Return (x, y) of the center of cell containing provided text 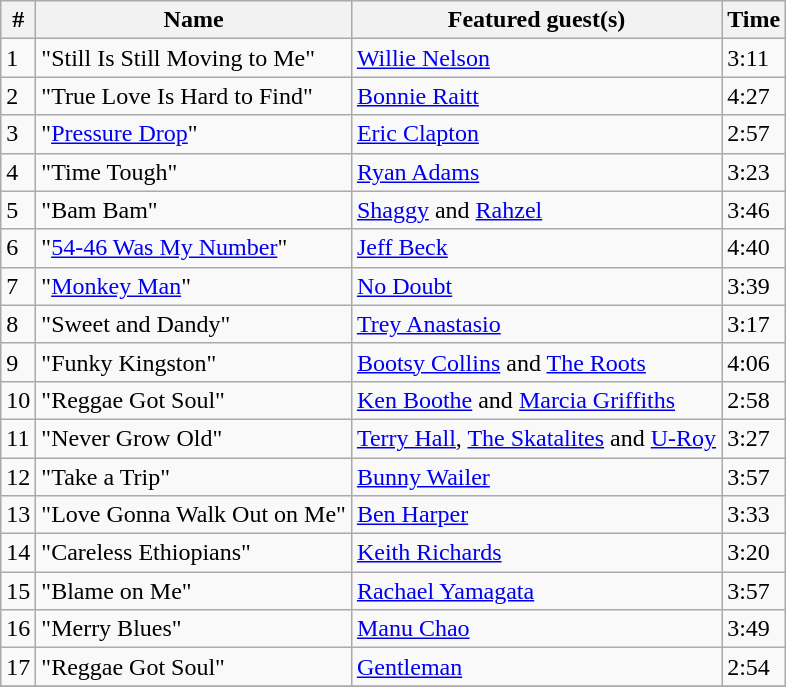
Bootsy Collins and The Roots (536, 362)
5 (18, 210)
13 (18, 515)
6 (18, 248)
"Blame on Me" (194, 591)
1 (18, 58)
4:40 (754, 248)
3:20 (754, 553)
11 (18, 438)
4 (18, 172)
"True Love Is Hard to Find" (194, 96)
"54-46 Was My Number" (194, 248)
3:49 (754, 629)
Keith Richards (536, 553)
"Merry Blues" (194, 629)
3:17 (754, 324)
"Never Grow Old" (194, 438)
3:23 (754, 172)
# (18, 20)
Trey Anastasio (536, 324)
Bonnie Raitt (536, 96)
Terry Hall, The Skatalites and U-Roy (536, 438)
"Sweet and Dandy" (194, 324)
Gentleman (536, 667)
4:27 (754, 96)
Featured guest(s) (536, 20)
15 (18, 591)
"Funky Kingston" (194, 362)
3 (18, 134)
Time (754, 20)
8 (18, 324)
3:27 (754, 438)
Willie Nelson (536, 58)
"Time Tough" (194, 172)
Name (194, 20)
Shaggy and Rahzel (536, 210)
14 (18, 553)
3:33 (754, 515)
12 (18, 477)
4:06 (754, 362)
16 (18, 629)
"Love Gonna Walk Out on Me" (194, 515)
7 (18, 286)
Bunny Wailer (536, 477)
No Doubt (536, 286)
Ryan Adams (536, 172)
Manu Chao (536, 629)
3:39 (754, 286)
3:11 (754, 58)
Ben Harper (536, 515)
"Still Is Still Moving to Me" (194, 58)
Jeff Beck (536, 248)
2 (18, 96)
"Take a Trip" (194, 477)
"Bam Bam" (194, 210)
2:57 (754, 134)
"Monkey Man" (194, 286)
10 (18, 400)
2:58 (754, 400)
9 (18, 362)
17 (18, 667)
Ken Boothe and Marcia Griffiths (536, 400)
Rachael Yamagata (536, 591)
3:46 (754, 210)
"Pressure Drop" (194, 134)
2:54 (754, 667)
Eric Clapton (536, 134)
"Careless Ethiopians" (194, 553)
